Scan for the cell matching the given text and deliver its (X, Y) coordinate at center. 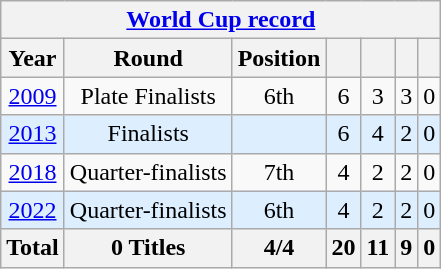
2018 (33, 172)
Plate Finalists (148, 96)
Position (279, 58)
Finalists (148, 134)
4/4 (279, 248)
World Cup record (221, 20)
2013 (33, 134)
20 (344, 248)
Total (33, 248)
9 (406, 248)
2022 (33, 210)
11 (378, 248)
7th (279, 172)
2009 (33, 96)
0 Titles (148, 248)
Year (33, 58)
Round (148, 58)
